Pinpoint the cell where the given text exists, returning its (x, y) midpoint coordinate. 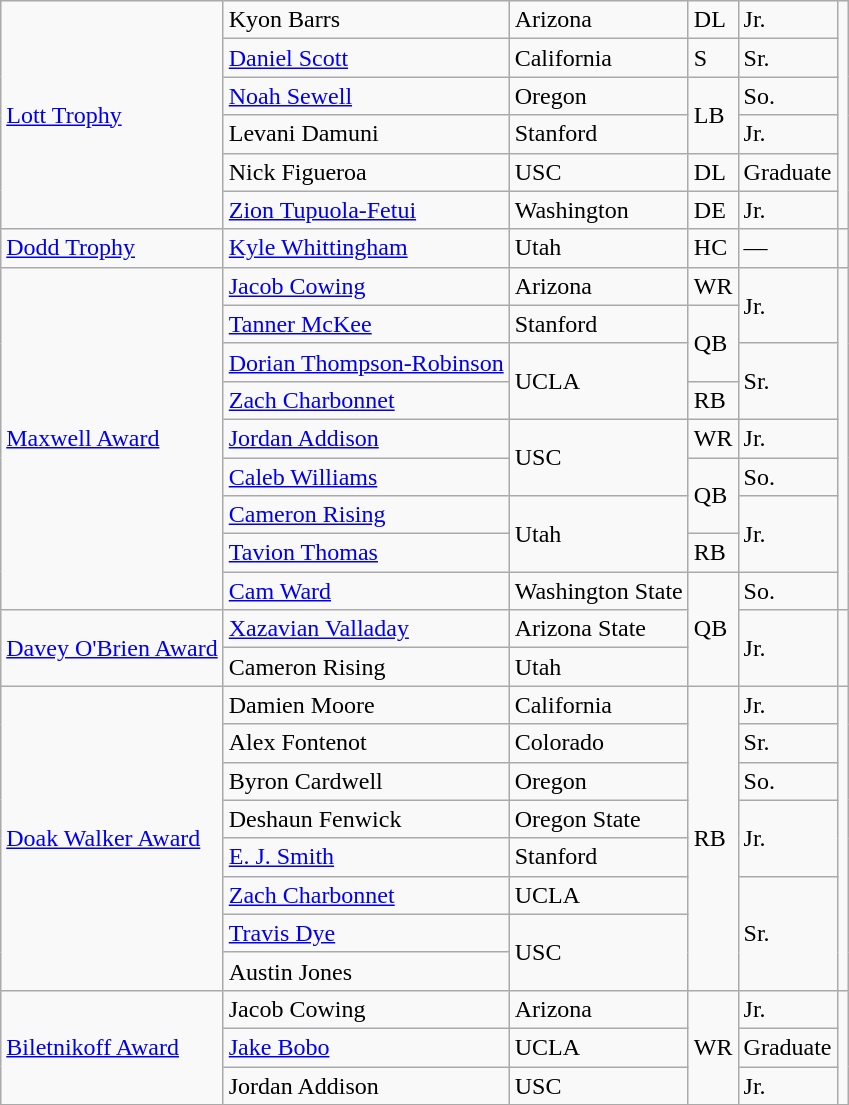
Levani Damuni (366, 134)
Alex Fontenot (366, 743)
Arizona State (598, 629)
Kyon Barrs (366, 20)
Dorian Thompson-Robinson (366, 362)
— (788, 248)
HC (713, 248)
Lott Trophy (112, 115)
Cam Ward (366, 591)
Travis Dye (366, 933)
Xazavian Valladay (366, 629)
DE (713, 210)
Washington State (598, 591)
Dodd Trophy (112, 248)
Biletnikoff Award (112, 1047)
Colorado (598, 743)
E. J. Smith (366, 857)
Nick Figueroa (366, 172)
Tanner McKee (366, 324)
Deshaun Fenwick (366, 819)
Damien Moore (366, 705)
Jake Bobo (366, 1047)
S (713, 58)
Tavion Thomas (366, 553)
Caleb Williams (366, 477)
Zion Tupuola-Fetui (366, 210)
Noah Sewell (366, 96)
Washington (598, 210)
Kyle Whittingham (366, 248)
Davey O'Brien Award (112, 648)
Byron Cardwell (366, 781)
Maxwell Award (112, 438)
LB (713, 115)
Austin Jones (366, 971)
Doak Walker Award (112, 838)
Daniel Scott (366, 58)
Oregon State (598, 819)
